From the cell containing the given text, extract its center point as (X, Y) coordinate. 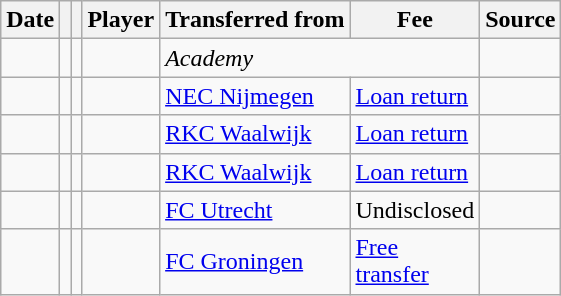
FC Utrecht (255, 210)
Free transfer (415, 262)
Fee (415, 20)
Undisclosed (415, 210)
NEC Nijmegen (255, 96)
Player (121, 20)
FC Groningen (255, 262)
Date (30, 20)
Source (520, 20)
Transferred from (255, 20)
Academy (320, 58)
